Return the [X, Y] coordinate for the center point of the cell that contains the specified text.  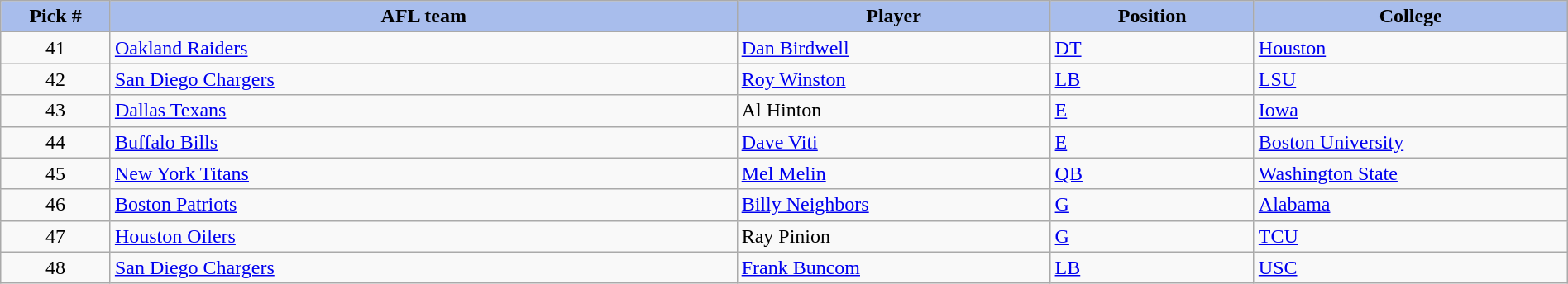
Ray Pinion [893, 236]
Washington State [1411, 173]
46 [56, 205]
Houston Oilers [423, 236]
Mel Melin [893, 173]
Player [893, 17]
Iowa [1411, 111]
New York Titans [423, 173]
DT [1152, 48]
Buffalo Bills [423, 142]
47 [56, 236]
41 [56, 48]
LSU [1411, 79]
Dan Birdwell [893, 48]
48 [56, 267]
43 [56, 111]
Houston [1411, 48]
Dallas Texans [423, 111]
Frank Buncom [893, 267]
45 [56, 173]
Billy Neighbors [893, 205]
Pick # [56, 17]
AFL team [423, 17]
Roy Winston [893, 79]
Dave Viti [893, 142]
42 [56, 79]
Oakland Raiders [423, 48]
Al Hinton [893, 111]
College [1411, 17]
Alabama [1411, 205]
USC [1411, 267]
TCU [1411, 236]
44 [56, 142]
Boston University [1411, 142]
Position [1152, 17]
QB [1152, 173]
Boston Patriots [423, 205]
